Return the (x, y) coordinate for the center point of the cell that contains the specified text.  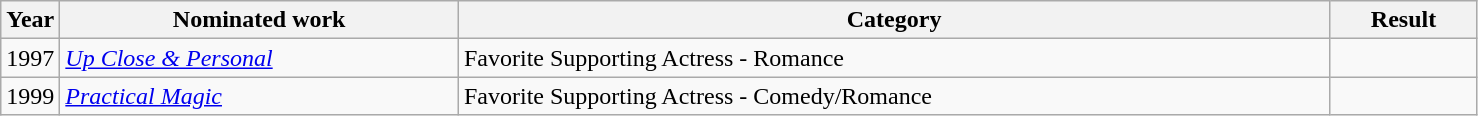
1999 (30, 96)
Nominated work (260, 20)
Up Close & Personal (260, 58)
Result (1404, 20)
Category (894, 20)
Practical Magic (260, 96)
Favorite Supporting Actress - Comedy/Romance (894, 96)
Favorite Supporting Actress - Romance (894, 58)
Year (30, 20)
1997 (30, 58)
